Identify which cell holds the provided text, then report its [X, Y] central coordinate. 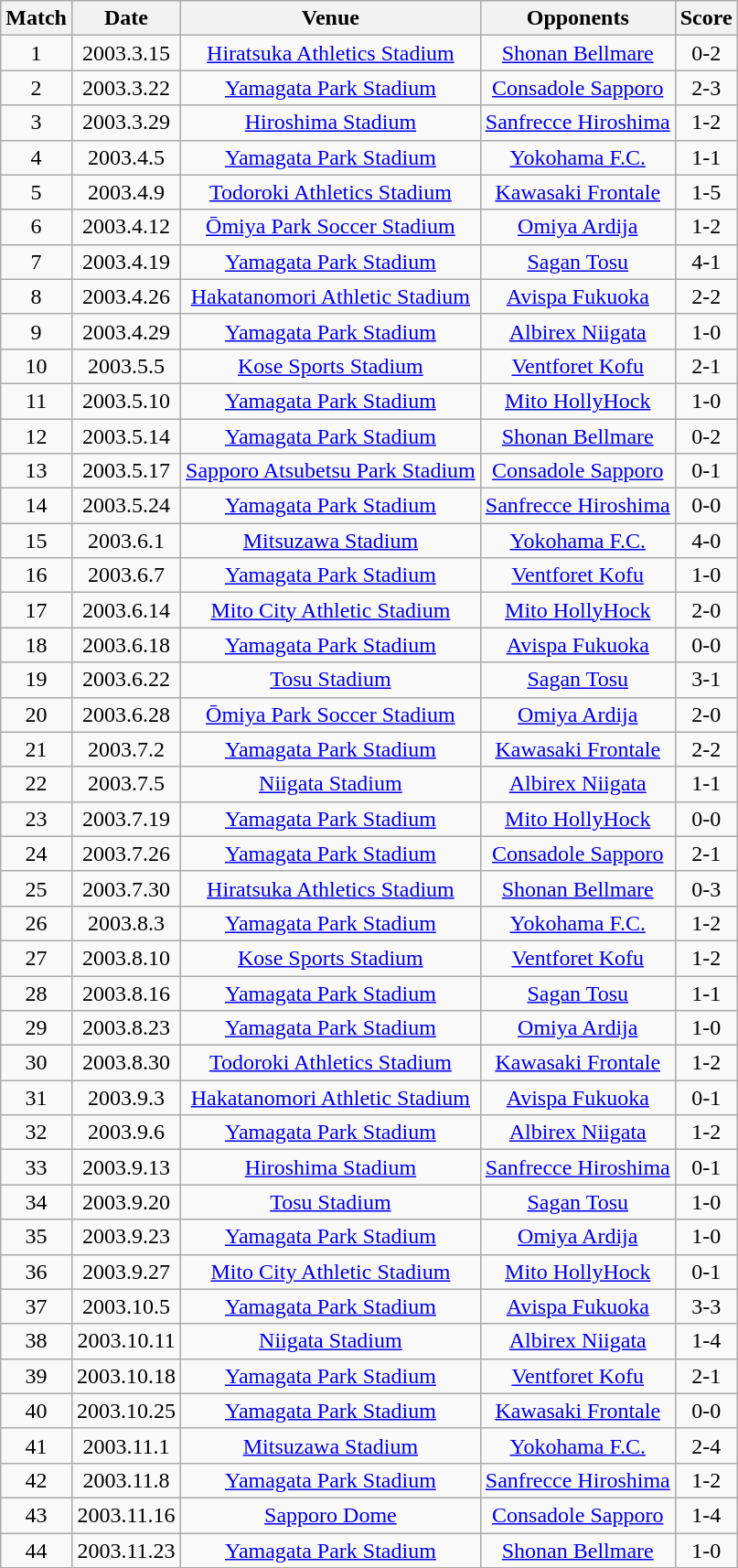
2003.5.5 [126, 366]
32 [37, 1133]
10 [37, 366]
2003.6.1 [126, 541]
2003.4.29 [126, 331]
1-5 [706, 192]
2003.11.1 [126, 1445]
15 [37, 541]
2003.9.23 [126, 1237]
Match [37, 18]
2003.5.10 [126, 401]
5 [37, 192]
19 [37, 680]
2003.6.7 [126, 575]
23 [37, 819]
7 [37, 262]
21 [37, 749]
2003.8.16 [126, 993]
2003.7.19 [126, 819]
1 [37, 53]
2003.5.24 [126, 506]
33 [37, 1167]
2003.6.28 [126, 714]
2003.11.23 [126, 1551]
26 [37, 923]
2003.3.29 [126, 123]
2003.4.12 [126, 227]
2003.4.5 [126, 157]
Date [126, 18]
3-3 [706, 1306]
6 [37, 227]
Sapporo Dome [331, 1515]
36 [37, 1272]
42 [37, 1480]
11 [37, 401]
22 [37, 784]
14 [37, 506]
Venue [331, 18]
2003.9.27 [126, 1272]
4 [37, 157]
2003.8.30 [126, 1063]
2003.11.8 [126, 1480]
20 [37, 714]
29 [37, 1028]
40 [37, 1411]
2-3 [706, 88]
41 [37, 1445]
13 [37, 471]
Opponents [578, 18]
2003.10.11 [126, 1341]
2003.4.9 [126, 192]
2003.11.16 [126, 1515]
2003.7.30 [126, 888]
Sapporo Atsubetsu Park Stadium [331, 471]
0-3 [706, 888]
3 [37, 123]
12 [37, 436]
17 [37, 610]
35 [37, 1237]
2003.6.14 [126, 610]
2003.8.3 [126, 923]
38 [37, 1341]
18 [37, 645]
2003.7.2 [126, 749]
2003.8.10 [126, 958]
2 [37, 88]
30 [37, 1063]
34 [37, 1202]
2003.6.22 [126, 680]
27 [37, 958]
2003.10.25 [126, 1411]
16 [37, 575]
2-4 [706, 1445]
2003.9.3 [126, 1098]
Score [706, 18]
44 [37, 1551]
2003.5.14 [126, 436]
4-1 [706, 262]
3-1 [706, 680]
2003.10.5 [126, 1306]
2003.10.18 [126, 1376]
28 [37, 993]
2003.5.17 [126, 471]
2003.6.18 [126, 645]
2003.4.19 [126, 262]
2003.7.5 [126, 784]
2003.7.26 [126, 854]
2003.9.20 [126, 1202]
24 [37, 854]
2003.3.22 [126, 88]
39 [37, 1376]
2003.9.13 [126, 1167]
2003.4.26 [126, 296]
37 [37, 1306]
43 [37, 1515]
9 [37, 331]
25 [37, 888]
2003.9.6 [126, 1133]
8 [37, 296]
31 [37, 1098]
2003.3.15 [126, 53]
4-0 [706, 541]
2003.8.23 [126, 1028]
